Locate the cell with the specified text and output its (x, y) center coordinate. 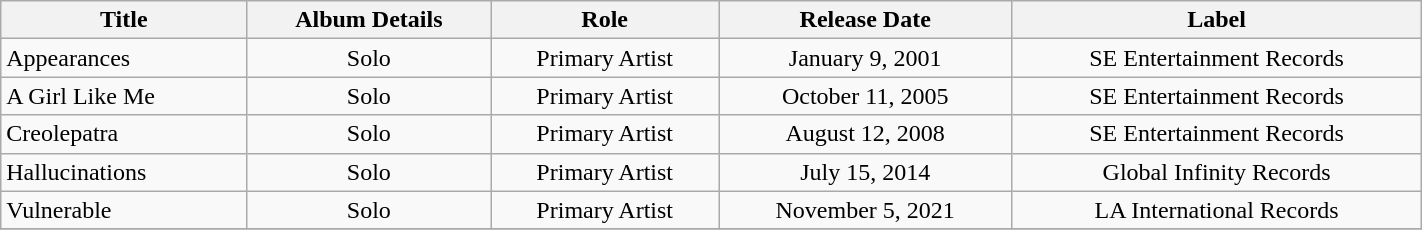
Vulnerable (124, 210)
July 15, 2014 (866, 172)
Release Date (866, 20)
Album Details (369, 20)
August 12, 2008 (866, 134)
Global Infinity Records (1216, 172)
Role (605, 20)
Hallucinations (124, 172)
Title (124, 20)
Label (1216, 20)
A Girl Like Me (124, 96)
Appearances (124, 58)
November 5, 2021 (866, 210)
LA International Records (1216, 210)
January 9, 2001 (866, 58)
Creolepatra (124, 134)
October 11, 2005 (866, 96)
